Pinpoint the cell where the given text exists, returning its [X, Y] midpoint coordinate. 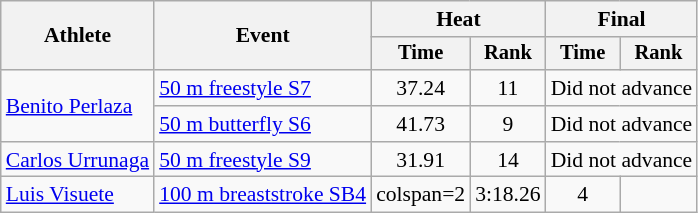
3:18.26 [508, 195]
9 [508, 124]
Heat [458, 19]
Event [262, 36]
50 m butterfly S6 [262, 124]
Carlos Urrunaga [78, 160]
11 [508, 88]
50 m freestyle S9 [262, 160]
Final [622, 19]
100 m breaststroke SB4 [262, 195]
14 [508, 160]
Luis Visuete [78, 195]
Athlete [78, 36]
37.24 [420, 88]
41.73 [420, 124]
31.91 [420, 160]
Benito Perlaza [78, 106]
4 [583, 195]
50 m freestyle S7 [262, 88]
colspan=2 [420, 195]
